Scan for the cell matching the given text and deliver its [X, Y] coordinate at center. 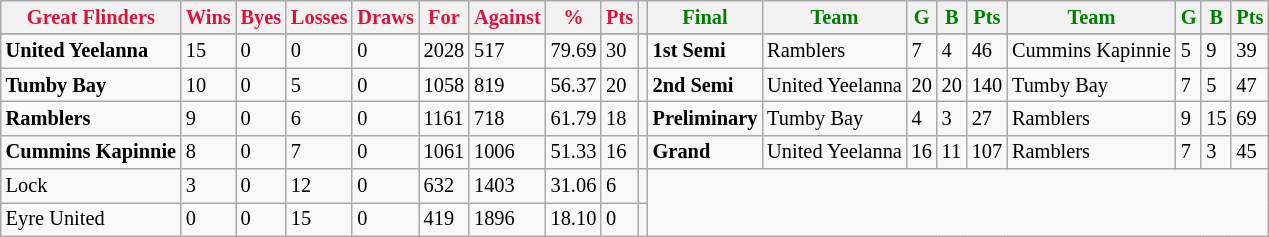
47 [1250, 85]
107 [987, 152]
18.10 [574, 219]
Final [706, 17]
51.33 [574, 152]
79.69 [574, 51]
11 [952, 152]
69 [1250, 118]
39 [1250, 51]
1403 [508, 186]
419 [444, 219]
1006 [508, 152]
Eyre United [91, 219]
632 [444, 186]
1896 [508, 219]
1058 [444, 85]
1161 [444, 118]
Grand [706, 152]
8 [208, 152]
46 [987, 51]
Great Flinders [91, 17]
12 [319, 186]
1061 [444, 152]
718 [508, 118]
30 [620, 51]
Wins [208, 17]
517 [508, 51]
Lock [91, 186]
31.06 [574, 186]
27 [987, 118]
Byes [261, 17]
% [574, 17]
Against [508, 17]
10 [208, 85]
2028 [444, 51]
Draws [385, 17]
45 [1250, 152]
Losses [319, 17]
Preliminary [706, 118]
For [444, 17]
2nd Semi [706, 85]
819 [508, 85]
61.79 [574, 118]
18 [620, 118]
140 [987, 85]
56.37 [574, 85]
1st Semi [706, 51]
